Identify which cell holds the provided text, then report its [x, y] central coordinate. 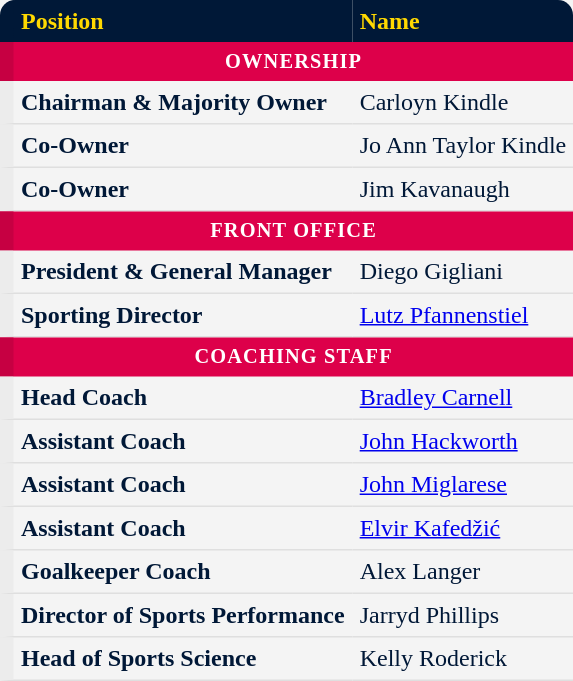
President & General Manager [176, 272]
Sporting Director [176, 316]
Head Coach [176, 398]
Director of Sports Performance [176, 616]
Goalkeeper Coach [176, 572]
Position [176, 21]
Chairman & Majority Owner [176, 103]
